Determine the (x, y) coordinate at the center of the cell enclosing the given text.  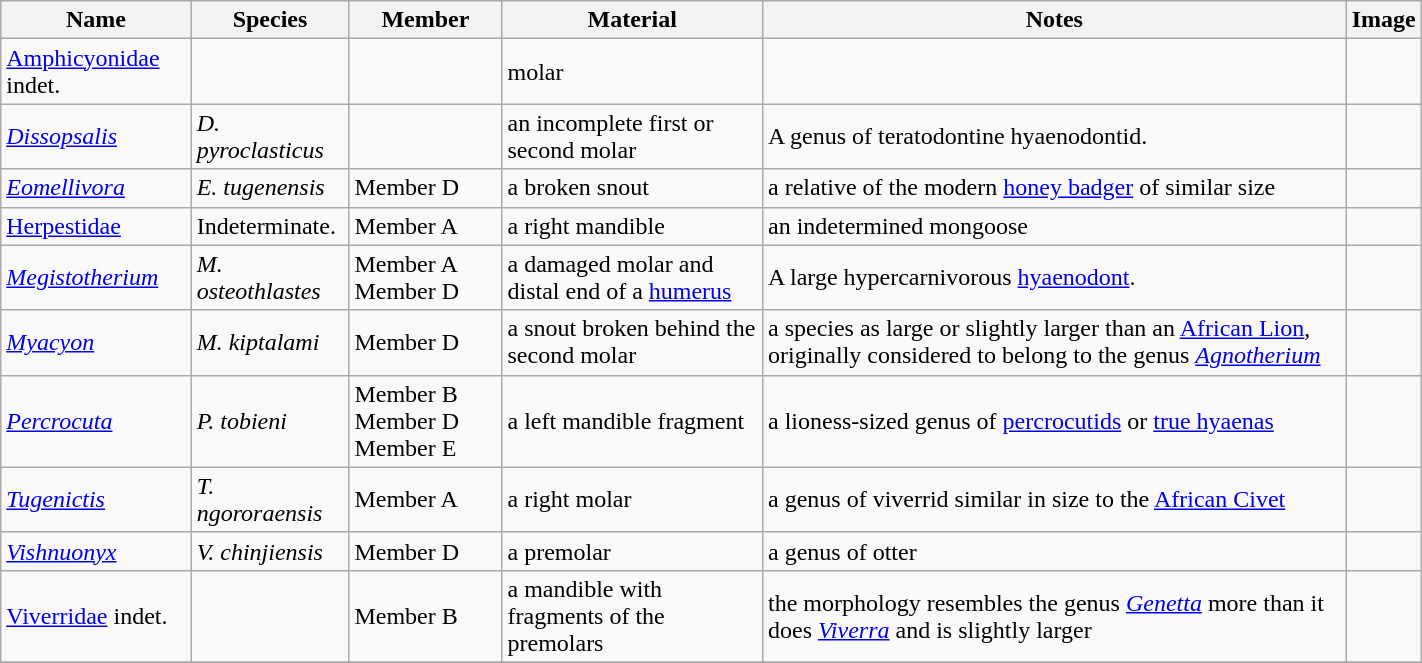
Name (96, 20)
a genus of otter (1054, 551)
a genus of viverrid similar in size to the African Civet (1054, 500)
Percrocuta (96, 421)
a snout broken behind the second molar (632, 342)
A large hypercarnivorous hyaenodont. (1054, 278)
V. chinjiensis (270, 551)
D. pyroclasticus (270, 136)
P. tobieni (270, 421)
Member B (426, 616)
Megistotherium (96, 278)
Species (270, 20)
Herpestidae (96, 226)
Myacyon (96, 342)
M. osteothlastes (270, 278)
Material (632, 20)
A genus of teratodontine hyaenodontid. (1054, 136)
a left mandible fragment (632, 421)
an indetermined mongoose (1054, 226)
E. tugenensis (270, 188)
a species as large or slightly larger than an African Lion, originally considered to belong to the genus Agnotherium (1054, 342)
a broken snout (632, 188)
Image (1384, 20)
the morphology resembles the genus Genetta more than it does Viverra and is slightly larger (1054, 616)
M. kiptalami (270, 342)
a lioness-sized genus of percrocutids or true hyaenas (1054, 421)
a damaged molar and distal end of a humerus (632, 278)
a right mandible (632, 226)
T. ngororaensis (270, 500)
Notes (1054, 20)
an incomplete first or second molar (632, 136)
Eomellivora (96, 188)
molar (632, 72)
Tugenictis (96, 500)
a premolar (632, 551)
a right molar (632, 500)
Vishnuonyx (96, 551)
Indeterminate. (270, 226)
a mandible with fragments of the premolars (632, 616)
a relative of the modern honey badger of similar size (1054, 188)
Amphicyonidae indet. (96, 72)
Member BMember D Member E (426, 421)
Member (426, 20)
Dissopsalis (96, 136)
Viverridae indet. (96, 616)
Member AMember D (426, 278)
